From the cell containing the given text, extract its center point as [x, y] coordinate. 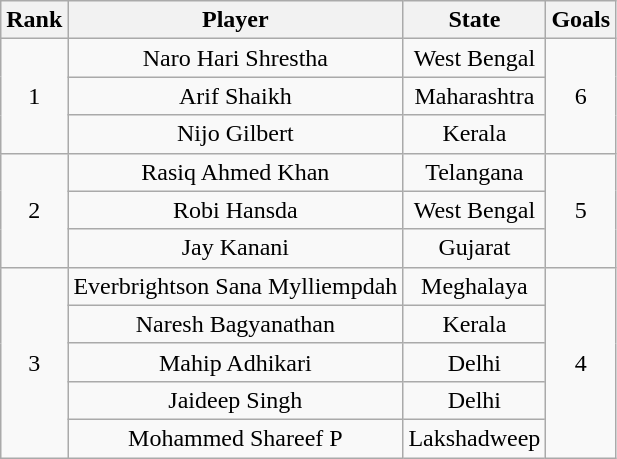
Mohammed Shareef P [236, 438]
Telangana [474, 172]
Rasiq Ahmed Khan [236, 172]
State [474, 20]
Jay Kanani [236, 248]
Naro Hari Shrestha [236, 58]
6 [581, 96]
Robi Hansda [236, 210]
Arif Shaikh [236, 96]
Player [236, 20]
Nijo Gilbert [236, 134]
3 [34, 362]
Maharashtra [474, 96]
Gujarat [474, 248]
Goals [581, 20]
Mahip Adhikari [236, 362]
1 [34, 96]
Jaideep Singh [236, 400]
4 [581, 362]
Lakshadweep [474, 438]
Rank [34, 20]
Naresh Bagyanathan [236, 324]
Everbrightson Sana Mylliempdah [236, 286]
5 [581, 210]
2 [34, 210]
Meghalaya [474, 286]
